Locate the cell with the specified text and output its [X, Y] center coordinate. 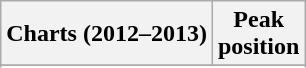
Charts (2012–2013) [107, 34]
Peakposition [258, 34]
